From the cell containing the given text, extract its center point as [X, Y] coordinate. 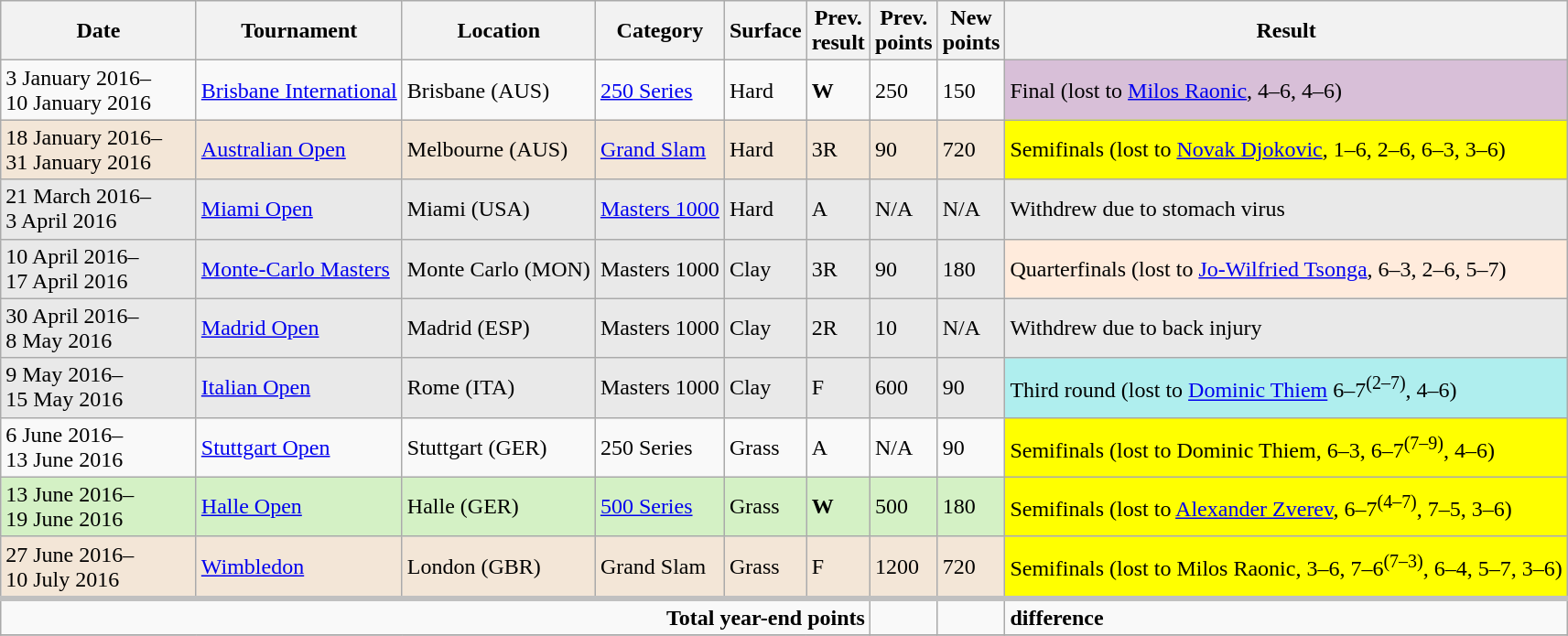
600 [903, 388]
500 [903, 507]
Monte-Carlo Masters [298, 269]
Third round (lost to Dominic Thiem 6–7(2–7), 4–6) [1286, 388]
Semifinals (lost to Alexander Zverev, 6–7(4–7), 7–5, 3–6) [1286, 507]
27 June 2016–10 July 2016 [99, 567]
Tournament [298, 31]
Prev.points [903, 31]
Quarterfinals (lost to Jo-Wilfried Tsonga, 6–3, 2–6, 5–7) [1286, 269]
Madrid (ESP) [498, 328]
18 January 2016–31 January 2016 [99, 150]
21 March 2016–3 April 2016 [99, 209]
London (GBR) [498, 567]
10 [903, 328]
Semifinals (lost to Milos Raonic, 3–6, 7–6(7–3), 6–4, 5–7, 3–6) [1286, 567]
2R [838, 328]
Italian Open [298, 388]
Miami Open [298, 209]
Melbourne (AUS) [498, 150]
Withdrew due to back injury [1286, 328]
Wimbledon [298, 567]
Prev.result [838, 31]
Monte Carlo (MON) [498, 269]
6 June 2016–13 June 2016 [99, 447]
500 Series [659, 507]
difference [1286, 617]
Result [1286, 31]
1200 [903, 567]
30 April 2016–8 May 2016 [99, 328]
Surface [765, 31]
Category [659, 31]
Stuttgart (GER) [498, 447]
Rome (ITA) [498, 388]
Final (lost to Milos Raonic, 4–6, 4–6) [1286, 90]
Total year-end points [436, 617]
Newpoints [971, 31]
Australian Open [298, 150]
250 [903, 90]
Miami (USA) [498, 209]
Halle Open [298, 507]
Semifinals (lost to Novak Djokovic, 1–6, 2–6, 6–3, 3–6) [1286, 150]
Brisbane International [298, 90]
Brisbane (AUS) [498, 90]
Withdrew due to stomach virus [1286, 209]
13 June 2016–19 June 2016 [99, 507]
150 [971, 90]
10 April 2016–17 April 2016 [99, 269]
Stuttgart Open [298, 447]
3 January 2016–10 January 2016 [99, 90]
Location [498, 31]
Date [99, 31]
Semifinals (lost to Dominic Thiem, 6–3, 6–7(7–9), 4–6) [1286, 447]
9 May 2016–15 May 2016 [99, 388]
Madrid Open [298, 328]
Halle (GER) [498, 507]
